Extract the (x, y) coordinate from the center of the cell holding the provided text.  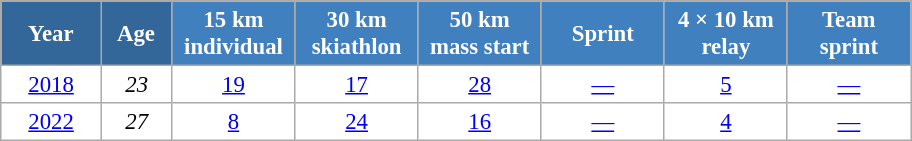
Team sprint (848, 34)
Year (52, 34)
50 km mass start (480, 34)
2022 (52, 122)
24 (356, 122)
30 km skiathlon (356, 34)
8 (234, 122)
17 (356, 85)
Age (136, 34)
5 (726, 85)
15 km individual (234, 34)
19 (234, 85)
28 (480, 85)
16 (480, 122)
27 (136, 122)
4 × 10 km relay (726, 34)
Sprint (602, 34)
23 (136, 85)
4 (726, 122)
2018 (52, 85)
